Determine the (x, y) coordinate at the center of the cell enclosing the given text.  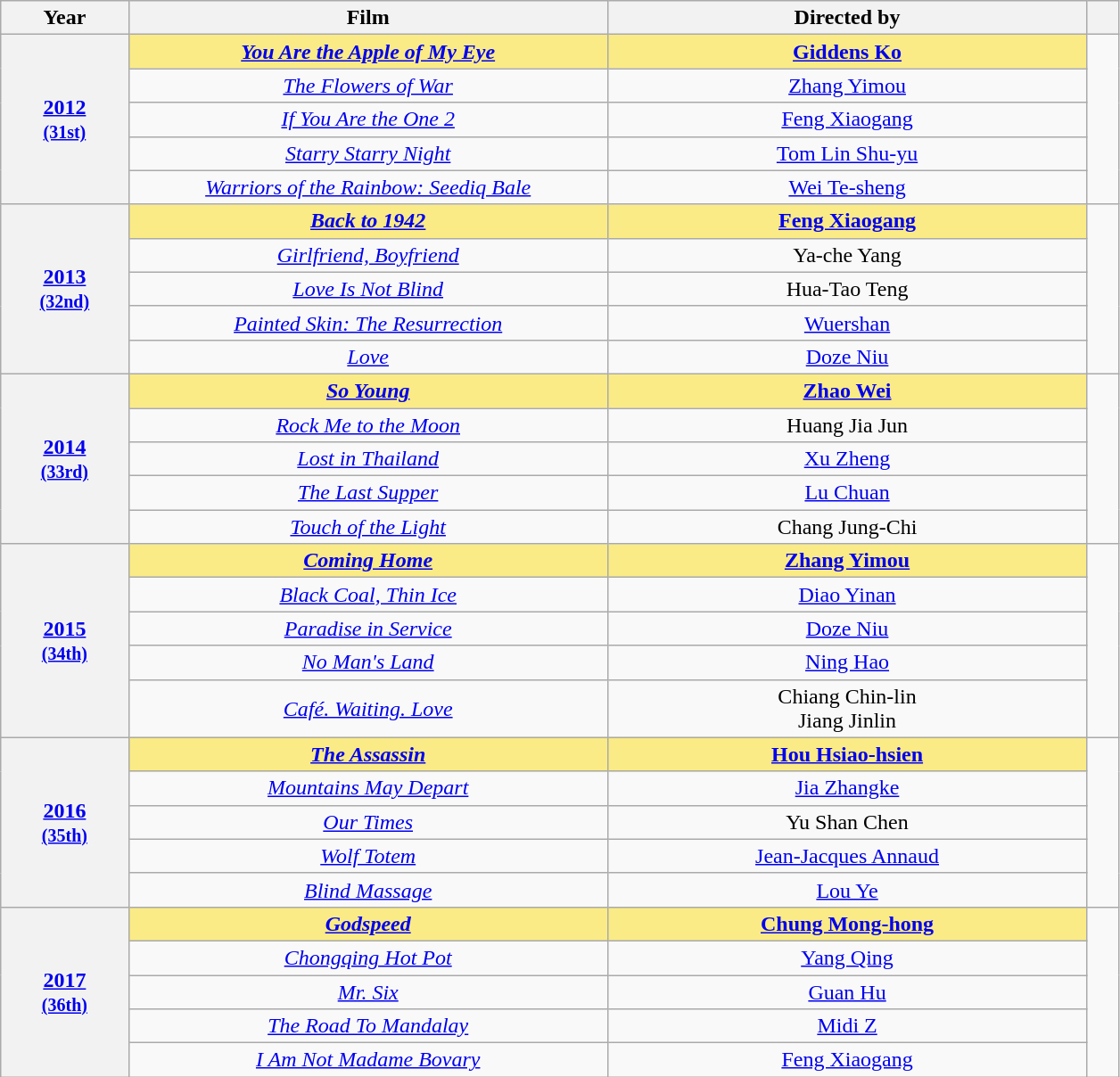
Giddens Ko (847, 52)
Yu Shan Chen (847, 822)
Hua-Tao Teng (847, 289)
Wei Te-sheng (847, 187)
2013(32nd) (64, 289)
Chiang Chin-linJiang Jinlin (847, 708)
Blind Massage (367, 890)
Diao Yinan (847, 595)
Chang Jung-Chi (847, 527)
You Are the Apple of My Eye (367, 52)
Hou Hsiao-hsien (847, 754)
Coming Home (367, 561)
Paradise in Service (367, 629)
I Am Not Madame Bovary (367, 1060)
Starry Starry Night (367, 153)
Chongqing Hot Pot (367, 958)
Film (367, 18)
Xu Zheng (847, 459)
Huang Jia Jun (847, 425)
Wuershan (847, 323)
So Young (367, 391)
2014(33rd) (64, 458)
2016 (35th) (64, 822)
If You Are the One 2 (367, 119)
The Last Supper (367, 493)
Our Times (367, 822)
Ya-che Yang (847, 255)
Lou Ye (847, 890)
Zhao Wei (847, 391)
Year (64, 18)
Godspeed (367, 924)
Black Coal, Thin Ice (367, 595)
Lu Chuan (847, 493)
Directed by (847, 18)
No Man's Land (367, 662)
Mountains May Depart (367, 788)
Love (367, 357)
2015 (34th) (64, 640)
Wolf Totem (367, 856)
Ning Hao (847, 662)
Back to 1942 (367, 221)
Painted Skin: The Resurrection (367, 323)
Love Is Not Blind (367, 289)
Mr. Six (367, 992)
Guan Hu (847, 992)
Jia Zhangke (847, 788)
Midi Z (847, 1026)
Warriors of the Rainbow: Seediq Bale (367, 187)
Rock Me to the Moon (367, 425)
The Road To Mandalay (367, 1026)
2012(31st) (64, 119)
Girlfriend, Boyfriend (367, 255)
The Flowers of War (367, 86)
The Assassin (367, 754)
Tom Lin Shu-yu (847, 153)
Touch of the Light (367, 527)
Café. Waiting. Love (367, 708)
Lost in Thailand (367, 459)
Chung Mong-hong (847, 924)
Yang Qing (847, 958)
2017(36th) (64, 991)
Jean-Jacques Annaud (847, 856)
